For the text-containing cell, return its midpoint in [X, Y] coordinate format. 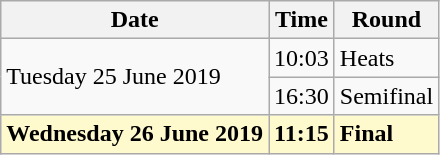
Heats [386, 58]
11:15 [302, 134]
Tuesday 25 June 2019 [135, 77]
Time [302, 20]
Wednesday 26 June 2019 [135, 134]
Round [386, 20]
Semifinal [386, 96]
10:03 [302, 58]
Final [386, 134]
Date [135, 20]
16:30 [302, 96]
